Detect which cell encompasses the target text, then output its [x, y] center coordinate. 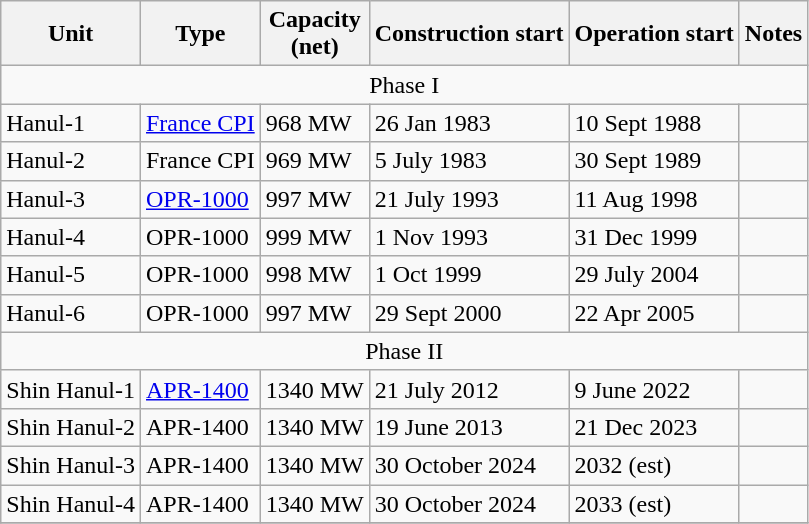
Hanul-1 [71, 123]
2032 (est) [654, 465]
Operation start [654, 34]
968 MW [314, 123]
Hanul-2 [71, 161]
Shin Hanul-3 [71, 465]
21 July 1993 [469, 199]
2033 (est) [654, 503]
Shin Hanul-4 [71, 503]
Hanul-6 [71, 313]
31 Dec 1999 [654, 237]
21 July 2012 [469, 389]
5 July 1983 [469, 161]
Shin Hanul-2 [71, 427]
30 Sept 1989 [654, 161]
Phase I [404, 85]
Phase II [404, 351]
969 MW [314, 161]
Hanul-5 [71, 275]
Capacity(net) [314, 34]
1 Nov 1993 [469, 237]
9 June 2022 [654, 389]
11 Aug 1998 [654, 199]
Unit [71, 34]
Hanul-3 [71, 199]
19 June 2013 [469, 427]
29 July 2004 [654, 275]
1 Oct 1999 [469, 275]
22 Apr 2005 [654, 313]
10 Sept 1988 [654, 123]
29 Sept 2000 [469, 313]
Type [200, 34]
26 Jan 1983 [469, 123]
999 MW [314, 237]
998 MW [314, 275]
Notes [773, 34]
Construction start [469, 34]
Hanul-4 [71, 237]
21 Dec 2023 [654, 427]
Shin Hanul-1 [71, 389]
